From the cell containing the given text, extract its center point as (x, y) coordinate. 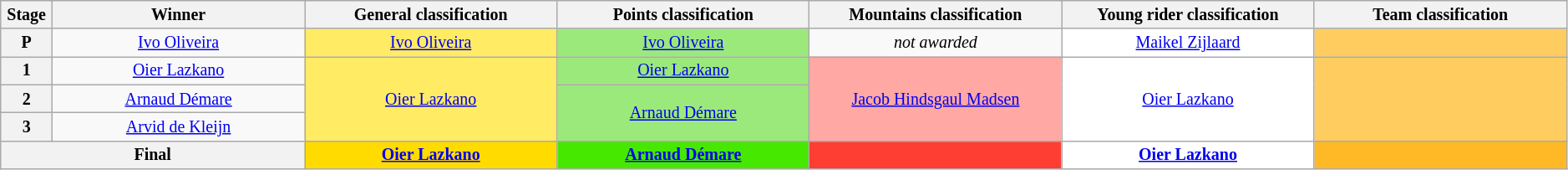
3 (27, 127)
Stage (27, 15)
Final (153, 154)
Mountains classification (936, 15)
Arvid de Kleijn (179, 127)
Jacob Hindsgaul Madsen (936, 99)
Team classification (1440, 15)
Winner (179, 15)
General classification (431, 15)
2 (27, 99)
Maikel Zijlaard (1188, 44)
1 (27, 70)
Young rider classification (1188, 15)
P (27, 44)
not awarded (936, 44)
Points classification (683, 15)
